Provide the [x, y] coordinate of the cell's center where the given text is located.  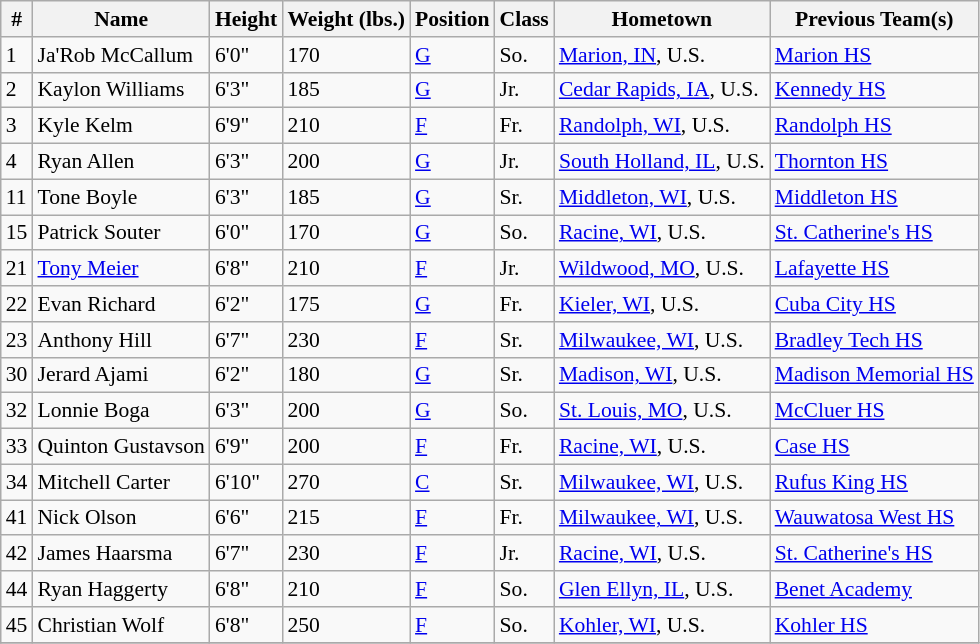
Ryan Haggerty [120, 589]
Ryan Allen [120, 162]
Kohler HS [874, 625]
Middleton, WI, U.S. [662, 197]
Bradley Tech HS [874, 340]
33 [17, 447]
Kieler, WI, U.S. [662, 304]
Kyle Kelm [120, 126]
Rufus King HS [874, 482]
Quinton Gustavson [120, 447]
Nick Olson [120, 518]
Marion, IN, U.S. [662, 55]
Glen Ellyn, IL, U.S. [662, 589]
Tony Meier [120, 269]
Hometown [662, 19]
Tone Boyle [120, 197]
St. Louis, MO, U.S. [662, 411]
250 [346, 625]
45 [17, 625]
McCluer HS [874, 411]
270 [346, 482]
Height [246, 19]
Randolph HS [874, 126]
6'10" [246, 482]
Kennedy HS [874, 90]
Case HS [874, 447]
Anthony Hill [120, 340]
Name [120, 19]
Kaylon Williams [120, 90]
42 [17, 554]
Class [524, 19]
Weight (lbs.) [346, 19]
32 [17, 411]
South Holland, IL, U.S. [662, 162]
180 [346, 375]
Madison Memorial HS [874, 375]
Wauwatosa West HS [874, 518]
41 [17, 518]
Kohler, WI, U.S. [662, 625]
Marion HS [874, 55]
1 [17, 55]
Christian Wolf [120, 625]
Position [452, 19]
22 [17, 304]
Jerard Ajami [120, 375]
Mitchell Carter [120, 482]
Ja'Rob McCallum [120, 55]
Evan Richard [120, 304]
Wildwood, MO, U.S. [662, 269]
215 [346, 518]
Benet Academy [874, 589]
Thornton HS [874, 162]
44 [17, 589]
C [452, 482]
James Haarsma [120, 554]
Lonnie Boga [120, 411]
21 [17, 269]
Middleton HS [874, 197]
2 [17, 90]
6'6" [246, 518]
Previous Team(s) [874, 19]
30 [17, 375]
3 [17, 126]
Randolph, WI, U.S. [662, 126]
# [17, 19]
Patrick Souter [120, 233]
4 [17, 162]
175 [346, 304]
Lafayette HS [874, 269]
Madison, WI, U.S. [662, 375]
15 [17, 233]
11 [17, 197]
23 [17, 340]
Cedar Rapids, IA, U.S. [662, 90]
Cuba City HS [874, 304]
34 [17, 482]
